For the text-containing cell, return its midpoint in [X, Y] coordinate format. 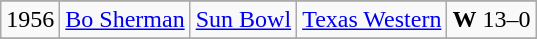
Texas Western [372, 20]
1956 [30, 20]
Bo Sherman [125, 20]
Sun Bowl [243, 20]
W 13–0 [492, 20]
